Detect which cell encompasses the target text, then output its [X, Y] center coordinate. 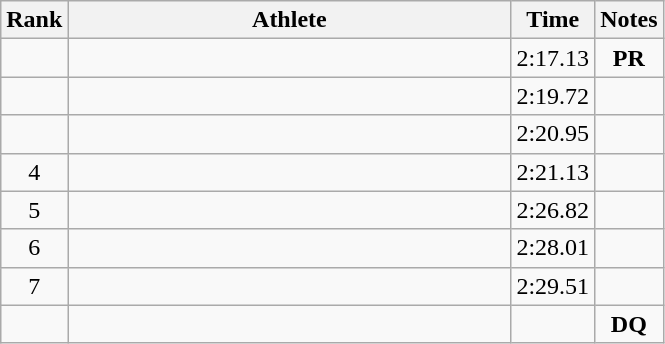
2:19.72 [553, 96]
Rank [34, 20]
Time [553, 20]
Notes [629, 20]
2:20.95 [553, 134]
4 [34, 172]
2:26.82 [553, 210]
Athlete [290, 20]
DQ [629, 324]
6 [34, 248]
2:28.01 [553, 248]
2:29.51 [553, 286]
5 [34, 210]
7 [34, 286]
2:17.13 [553, 58]
PR [629, 58]
2:21.13 [553, 172]
